Provide the (X, Y) coordinate of the cell's center where the given text is located.  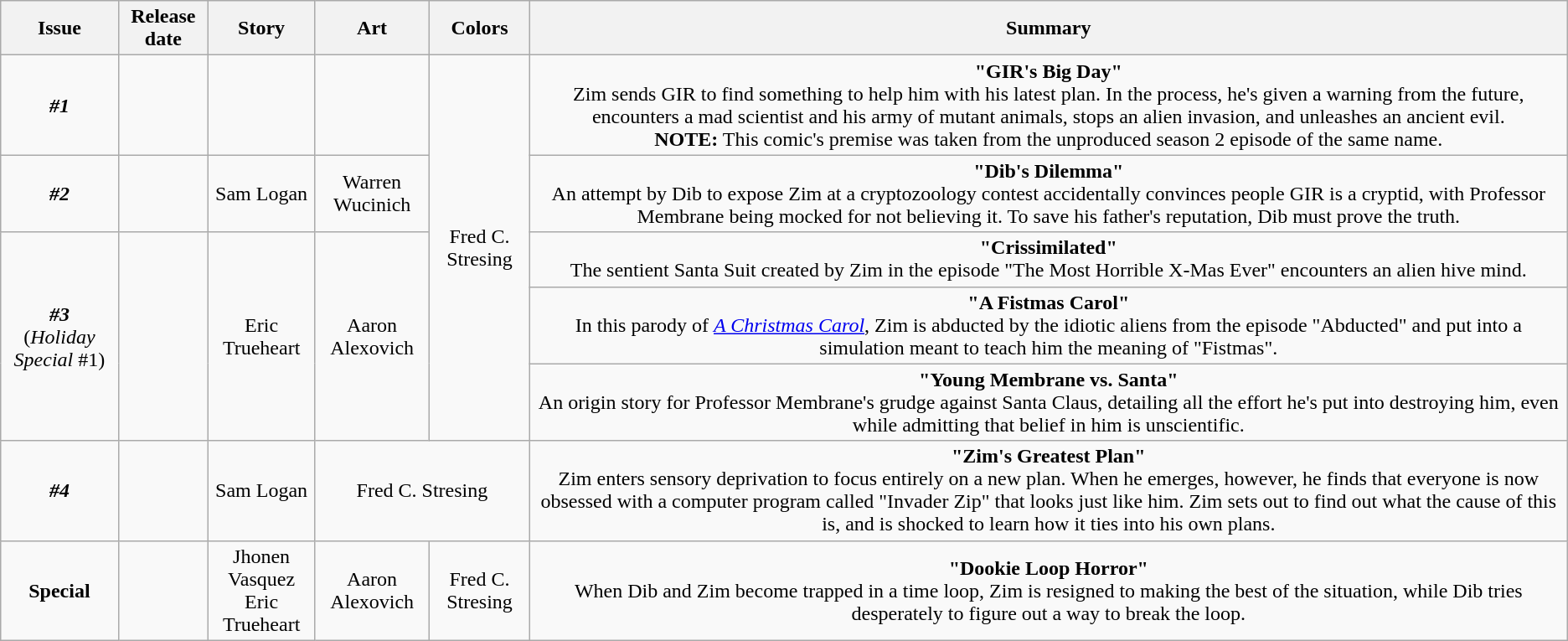
Warren Wucinich (372, 194)
Jhonen VasquezEric Trueheart (261, 590)
Art (372, 28)
Eric Trueheart (261, 337)
Story (261, 28)
Special (59, 590)
Summary (1049, 28)
#3(Holiday Special #1) (59, 337)
Colors (480, 28)
#1 (59, 106)
#2 (59, 194)
Release date (163, 28)
Issue (59, 28)
#4 (59, 491)
"Crissimilated"The sentient Santa Suit created by Zim in the episode "The Most Horrible X-Mas Ever" encounters an alien hive mind. (1049, 260)
